Detect which cell encompasses the target text, then output its [X, Y] center coordinate. 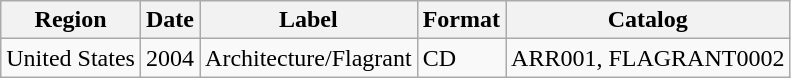
Format [461, 20]
Label [309, 20]
CD [461, 58]
Architecture/Flagrant [309, 58]
Region [71, 20]
ARR001, FLAGRANT0002 [648, 58]
Catalog [648, 20]
Date [170, 20]
2004 [170, 58]
United States [71, 58]
